Scan for the cell matching the given text and deliver its (x, y) coordinate at center. 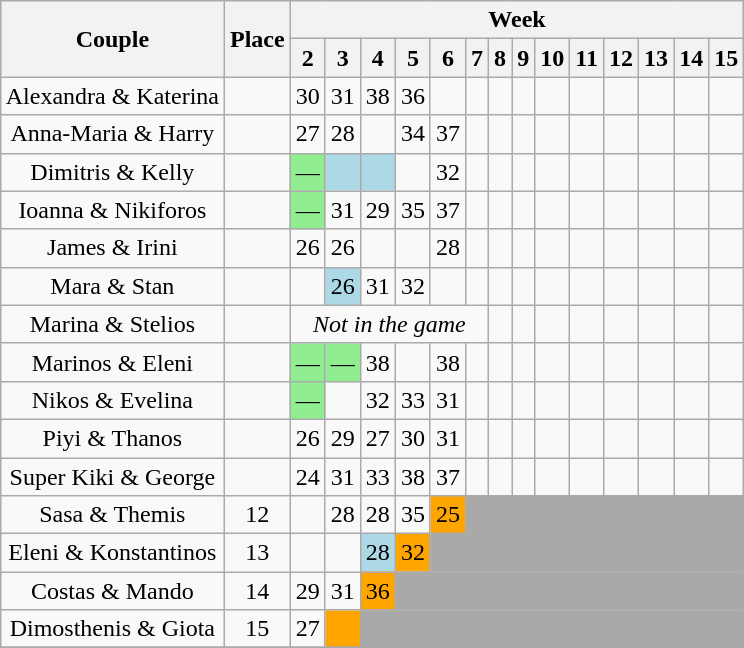
25 (448, 515)
9 (524, 58)
6 (448, 58)
2 (308, 58)
Dimitris & Kelly (112, 172)
Mara & Stan (112, 286)
34 (412, 134)
Costas & Mando (112, 591)
Super Kiki & George (112, 477)
4 (378, 58)
Alexandra & Katerina (112, 96)
Marina & Stelios (112, 324)
Marinos & Eleni (112, 362)
Couple (112, 39)
5 (412, 58)
Nikos & Evelina (112, 400)
24 (308, 477)
Eleni & Konstantinos (112, 553)
Place (258, 39)
Ioanna & Nikiforos (112, 210)
James & Irini (112, 248)
Week (517, 20)
Sasa & Themis (112, 515)
10 (552, 58)
7 (478, 58)
11 (587, 58)
Not in the game (389, 324)
Dimosthenis & Giota (112, 629)
Piyi & Thanos (112, 438)
Anna-Maria & Harry (112, 134)
3 (342, 58)
8 (500, 58)
